Detect which cell encompasses the target text, then output its [x, y] center coordinate. 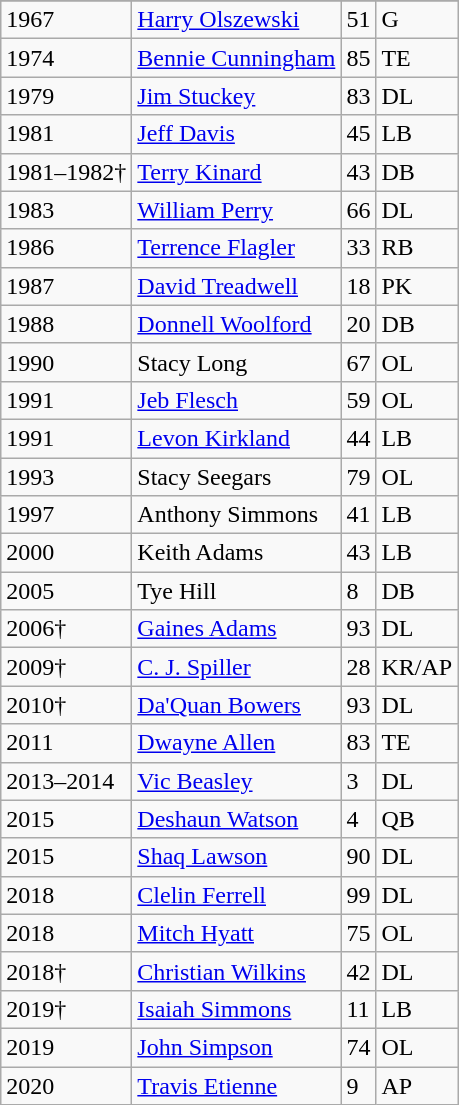
David Treadwell [236, 286]
Levon Kirkland [236, 438]
33 [358, 248]
2010† [66, 705]
Isaiah Simmons [236, 1009]
Terrence Flagler [236, 248]
Terry Kinard [236, 172]
Keith Adams [236, 553]
28 [358, 667]
18 [358, 286]
Stacy Seegars [236, 477]
1988 [66, 324]
79 [358, 477]
Jeff Davis [236, 134]
2000 [66, 553]
Jeb Flesch [236, 400]
42 [358, 971]
RB [417, 248]
8 [358, 591]
QB [417, 819]
Clelin Ferrell [236, 895]
Stacy Long [236, 362]
Da'Quan Bowers [236, 705]
67 [358, 362]
Vic Beasley [236, 781]
1974 [66, 58]
Deshaun Watson [236, 819]
2013–2014 [66, 781]
Tye Hill [236, 591]
45 [358, 134]
Donnell Woolford [236, 324]
John Simpson [236, 1047]
G [417, 20]
90 [358, 857]
20 [358, 324]
2011 [66, 743]
Bennie Cunningham [236, 58]
11 [358, 1009]
Harry Olszewski [236, 20]
4 [358, 819]
2005 [66, 591]
1983 [66, 210]
Jim Stuckey [236, 96]
1990 [66, 362]
1967 [66, 20]
9 [358, 1085]
2020 [66, 1085]
2019 [66, 1047]
1986 [66, 248]
Gaines Adams [236, 629]
74 [358, 1047]
1979 [66, 96]
Mitch Hyatt [236, 933]
KR/AP [417, 667]
1997 [66, 515]
1981–1982† [66, 172]
2019† [66, 1009]
2018† [66, 971]
Christian Wilkins [236, 971]
44 [358, 438]
PK [417, 286]
2006† [66, 629]
Anthony Simmons [236, 515]
51 [358, 20]
C. J. Spiller [236, 667]
3 [358, 781]
85 [358, 58]
41 [358, 515]
Travis Etienne [236, 1085]
William Perry [236, 210]
2009† [66, 667]
1993 [66, 477]
AP [417, 1085]
Dwayne Allen [236, 743]
1987 [66, 286]
59 [358, 400]
75 [358, 933]
Shaq Lawson [236, 857]
1981 [66, 134]
99 [358, 895]
66 [358, 210]
